From the cell containing the given text, extract its center point as [X, Y] coordinate. 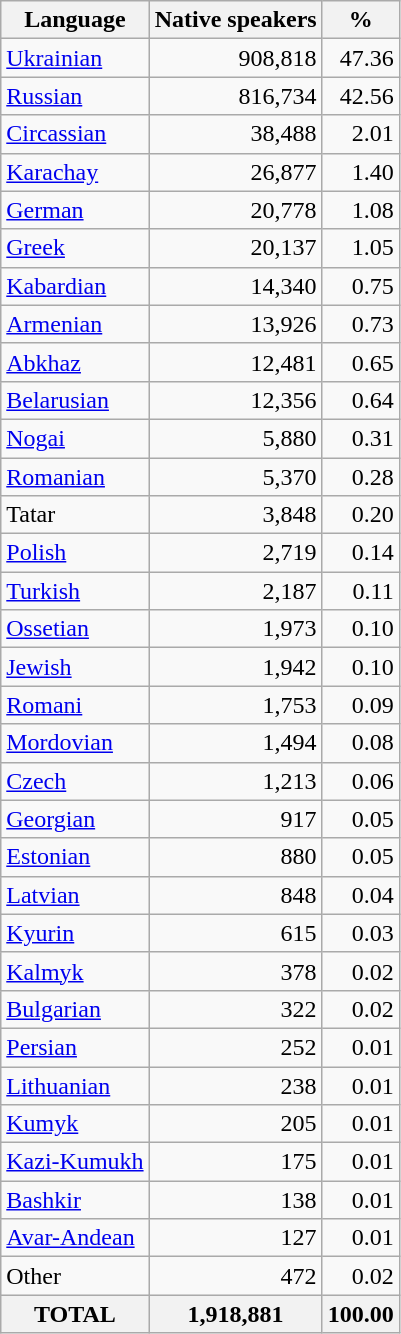
138 [236, 1200]
13,926 [236, 324]
0.14 [360, 553]
0.31 [360, 438]
0.03 [360, 933]
1,213 [236, 781]
5,370 [236, 477]
2,719 [236, 553]
Karachay [75, 172]
1,753 [236, 705]
38,488 [236, 134]
2,187 [236, 591]
3,848 [236, 515]
472 [236, 1276]
252 [236, 1047]
Other [75, 1276]
1.05 [360, 248]
Czech [75, 781]
47.36 [360, 58]
20,137 [236, 248]
238 [236, 1085]
12,481 [236, 362]
Polish [75, 553]
20,778 [236, 210]
917 [236, 819]
Mordovian [75, 743]
0.04 [360, 895]
12,356 [236, 400]
0.20 [360, 515]
26,877 [236, 172]
127 [236, 1238]
Circassian [75, 134]
Armenian [75, 324]
German [75, 210]
1,918,881 [236, 1314]
Lithuanian [75, 1085]
Kyurin [75, 933]
205 [236, 1124]
908,818 [236, 58]
Kazi-Kumukh [75, 1162]
880 [236, 857]
14,340 [236, 286]
Tatar [75, 515]
0.73 [360, 324]
1,973 [236, 629]
0.11 [360, 591]
378 [236, 971]
816,734 [236, 96]
% [360, 20]
0.65 [360, 362]
Georgian [75, 819]
Abkhaz [75, 362]
Belarusian [75, 400]
Nogai [75, 438]
1.40 [360, 172]
Avar-Andean [75, 1238]
0.64 [360, 400]
1,494 [236, 743]
Ossetian [75, 629]
615 [236, 933]
Kumyk [75, 1124]
Ukrainian [75, 58]
Turkish [75, 591]
0.08 [360, 743]
Language [75, 20]
Native speakers [236, 20]
Romanian [75, 477]
5,880 [236, 438]
Latvian [75, 895]
0.28 [360, 477]
1.08 [360, 210]
100.00 [360, 1314]
Bashkir [75, 1200]
42.56 [360, 96]
848 [236, 895]
Russian [75, 96]
0.09 [360, 705]
Greek [75, 248]
TOTAL [75, 1314]
Jewish [75, 667]
2.01 [360, 134]
Persian [75, 1047]
322 [236, 1009]
1,942 [236, 667]
Romani [75, 705]
175 [236, 1162]
0.06 [360, 781]
Estonian [75, 857]
Kalmyk [75, 971]
Kabardian [75, 286]
0.75 [360, 286]
Bulgarian [75, 1009]
